From the cell containing the given text, extract its center point as [X, Y] coordinate. 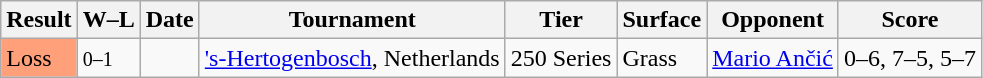
Surface [662, 20]
Score [910, 20]
0–1 [108, 58]
Opponent [773, 20]
Tier [561, 20]
W–L [108, 20]
250 Series [561, 58]
Loss [39, 58]
Grass [662, 58]
0–6, 7–5, 5–7 [910, 58]
Mario Ančić [773, 58]
Date [170, 20]
Tournament [352, 20]
's-Hertogenbosch, Netherlands [352, 58]
Result [39, 20]
